Determine the (x, y) coordinate at the center of the cell enclosing the given text.  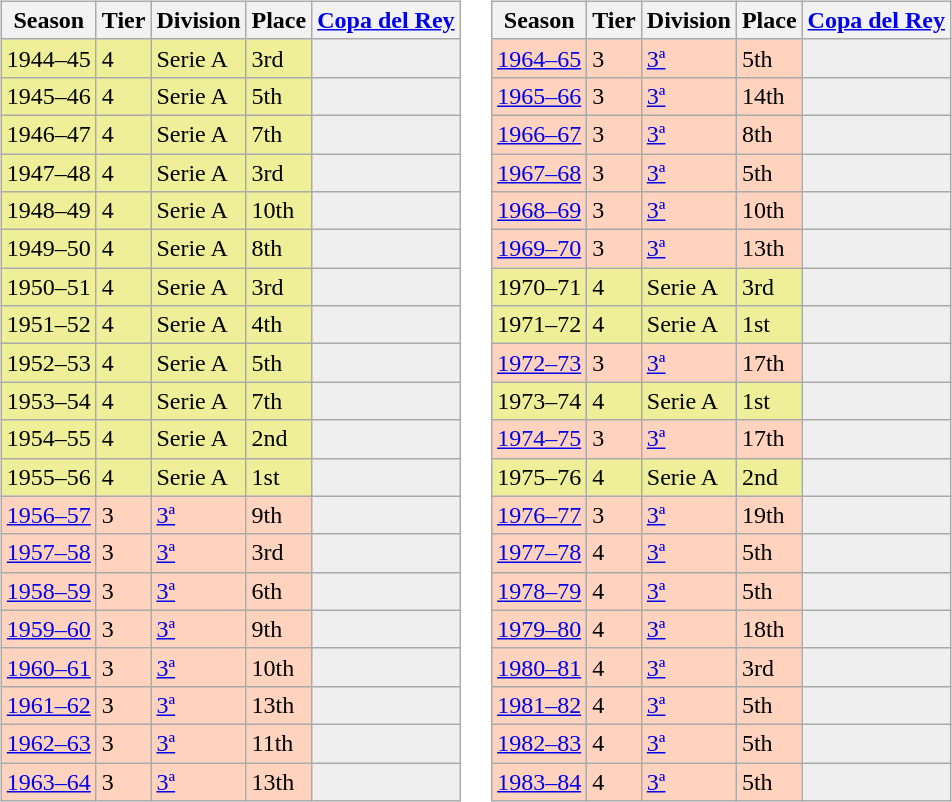
11th (279, 743)
1983–84 (540, 781)
4th (279, 325)
1975–76 (540, 477)
1955–56 (48, 477)
18th (769, 629)
1944–45 (48, 58)
1968–69 (540, 211)
1980–81 (540, 667)
1979–80 (540, 629)
1981–82 (540, 705)
1954–55 (48, 439)
1958–59 (48, 591)
1966–67 (540, 134)
1967–68 (540, 173)
1961–62 (48, 705)
1965–66 (540, 96)
1953–54 (48, 401)
1969–70 (540, 249)
6th (279, 591)
1974–75 (540, 439)
1973–74 (540, 401)
1971–72 (540, 325)
1945–46 (48, 96)
1956–57 (48, 515)
1977–78 (540, 553)
1962–63 (48, 743)
1970–71 (540, 287)
1952–53 (48, 363)
19th (769, 515)
1959–60 (48, 629)
1949–50 (48, 249)
1978–79 (540, 591)
1948–49 (48, 211)
1946–47 (48, 134)
1951–52 (48, 325)
1960–61 (48, 667)
1947–48 (48, 173)
1950–51 (48, 287)
1982–83 (540, 743)
14th (769, 96)
1972–73 (540, 363)
1964–65 (540, 58)
1963–64 (48, 781)
1957–58 (48, 553)
1976–77 (540, 515)
